Scan for the cell matching the given text and deliver its (x, y) coordinate at center. 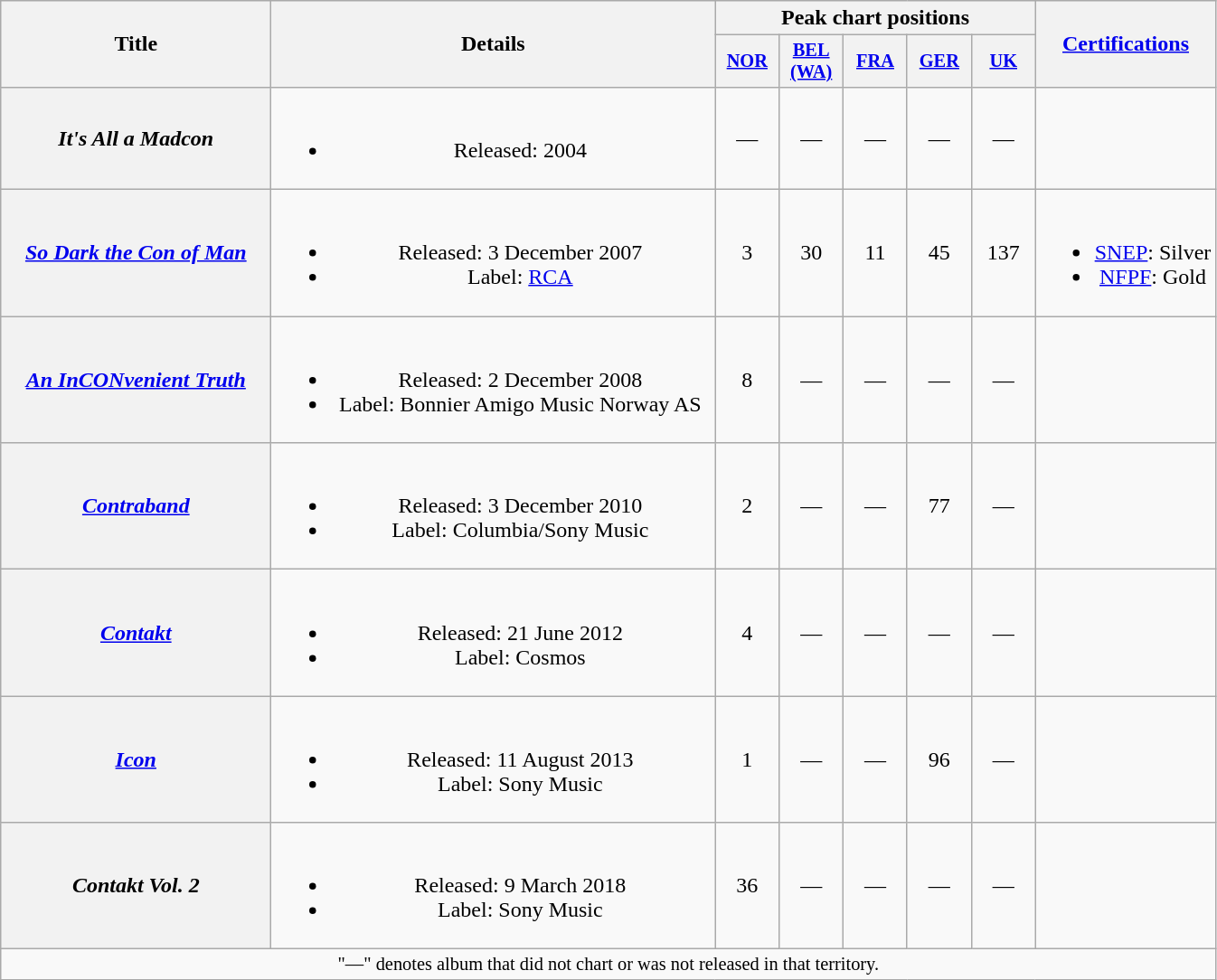
8 (747, 380)
36 (747, 886)
Released: 2004 (494, 137)
Contakt Vol. 2 (136, 886)
Released: 9 March 2018Label: Sony Music (494, 886)
Certifications (1126, 44)
2 (747, 506)
NOR (747, 61)
"—" denotes album that did not chart or was not released in that territory. (608, 965)
Peak chart positions (875, 18)
30 (812, 253)
Released: 3 December 2010Label: Columbia/Sony Music (494, 506)
1 (747, 759)
SNEP: SilverNFPF: Gold (1126, 253)
Icon (136, 759)
45 (939, 253)
3 (747, 253)
BEL (WA) (812, 61)
Released: 2 December 2008Label: Bonnier Amigo Music Norway AS (494, 380)
UK (1004, 61)
137 (1004, 253)
Details (494, 44)
GER (939, 61)
4 (747, 633)
77 (939, 506)
It's All a Madcon (136, 137)
11 (875, 253)
Title (136, 44)
96 (939, 759)
Contraband (136, 506)
Contakt (136, 633)
Released: 11 August 2013Label: Sony Music (494, 759)
An InCONvenient Truth (136, 380)
So Dark the Con of Man (136, 253)
Released: 21 June 2012Label: Cosmos (494, 633)
FRA (875, 61)
Released: 3 December 2007Label: RCA (494, 253)
